Find where the given text appears and provide that cell's center as (x, y) coordinate. 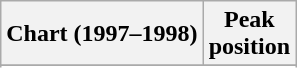
Peakposition (249, 34)
Chart (1997–1998) (102, 34)
